Scan for the cell matching the given text and deliver its (X, Y) coordinate at center. 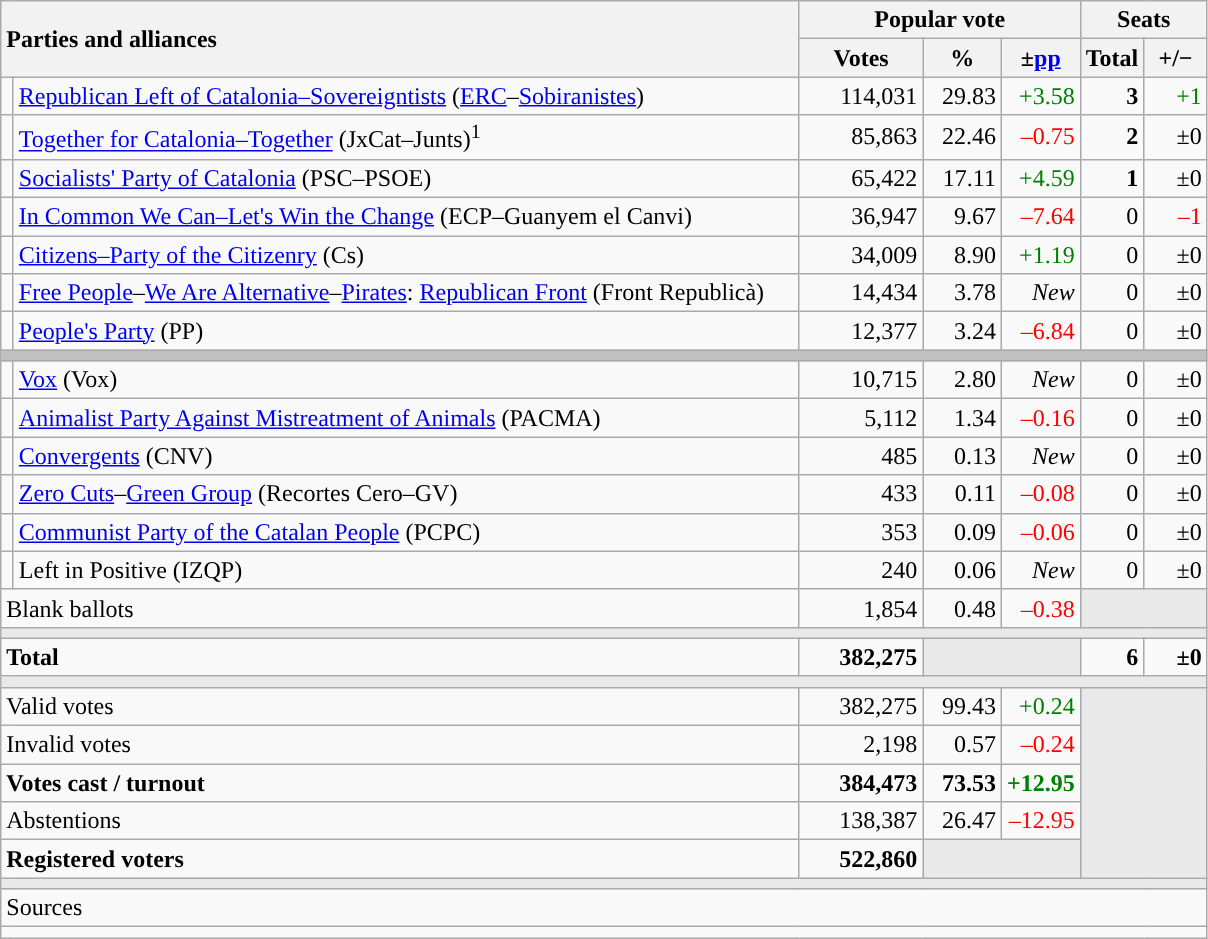
1,854 (861, 608)
2 (1112, 138)
Socialists' Party of Catalonia (PSC–PSOE) (406, 178)
Together for Catalonia–Together (JxCat–Junts)1 (406, 138)
65,422 (861, 178)
–6.84 (1040, 331)
Citizens–Party of the Citizenry (Cs) (406, 255)
17.11 (962, 178)
+12.95 (1040, 783)
9.67 (962, 217)
485 (861, 456)
3.78 (962, 293)
10,715 (861, 380)
+/− (1176, 58)
73.53 (962, 783)
% (962, 58)
Parties and alliances (400, 39)
Votes cast / turnout (400, 783)
Vox (Vox) (406, 380)
22.46 (962, 138)
Blank ballots (400, 608)
8.90 (962, 255)
+0.24 (1040, 706)
138,387 (861, 821)
+3.58 (1040, 96)
5,112 (861, 418)
+4.59 (1040, 178)
36,947 (861, 217)
In Common We Can–Let's Win the Change (ECP–Guanyem el Canvi) (406, 217)
0.48 (962, 608)
Zero Cuts–Green Group (Recortes Cero–GV) (406, 494)
1 (1112, 178)
29.83 (962, 96)
–7.64 (1040, 217)
+1 (1176, 96)
12,377 (861, 331)
522,860 (861, 859)
353 (861, 532)
Seats (1144, 20)
–1 (1176, 217)
Republican Left of Catalonia–Sovereigntists (ERC–Sobiranistes) (406, 96)
±pp (1040, 58)
0.57 (962, 745)
26.47 (962, 821)
34,009 (861, 255)
Registered voters (400, 859)
–0.24 (1040, 745)
Sources (604, 908)
Convergents (CNV) (406, 456)
3.24 (962, 331)
Invalid votes (400, 745)
–0.06 (1040, 532)
1.34 (962, 418)
240 (861, 570)
85,863 (861, 138)
14,434 (861, 293)
Valid votes (400, 706)
2,198 (861, 745)
–12.95 (1040, 821)
Communist Party of the Catalan People (PCPC) (406, 532)
Popular vote (940, 20)
114,031 (861, 96)
–0.16 (1040, 418)
–0.38 (1040, 608)
99.43 (962, 706)
433 (861, 494)
2.80 (962, 380)
Animalist Party Against Mistreatment of Animals (PACMA) (406, 418)
Abstentions (400, 821)
Free People–We Are Alternative–Pirates: Republican Front (Front Republicà) (406, 293)
0.06 (962, 570)
–0.75 (1040, 138)
Left in Positive (IZQP) (406, 570)
0.09 (962, 532)
0.11 (962, 494)
–0.08 (1040, 494)
3 (1112, 96)
0.13 (962, 456)
+1.19 (1040, 255)
People's Party (PP) (406, 331)
384,473 (861, 783)
6 (1112, 657)
Votes (861, 58)
